Return the (x, y) coordinate for the center point of the cell that contains the specified text.  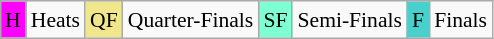
Heats (56, 20)
Quarter-Finals (191, 20)
Finals (460, 20)
H (13, 20)
SF (275, 20)
F (418, 20)
Semi-Finals (349, 20)
QF (104, 20)
